Scan for the cell matching the given text and deliver its [x, y] coordinate at center. 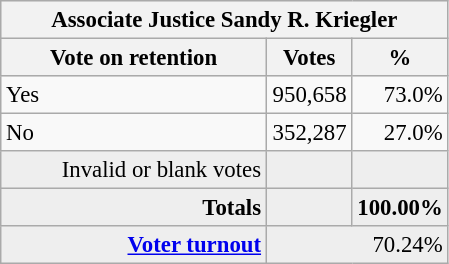
70.24% [357, 245]
100.00% [400, 208]
950,658 [309, 95]
No [134, 133]
352,287 [309, 133]
Invalid or blank votes [134, 170]
Voter turnout [134, 245]
27.0% [400, 133]
Vote on retention [134, 58]
73.0% [400, 95]
Associate Justice Sandy R. Kriegler [224, 20]
Yes [134, 95]
Totals [134, 208]
% [400, 58]
Votes [309, 58]
